Return the [X, Y] coordinate for the center point of the cell that contains the specified text.  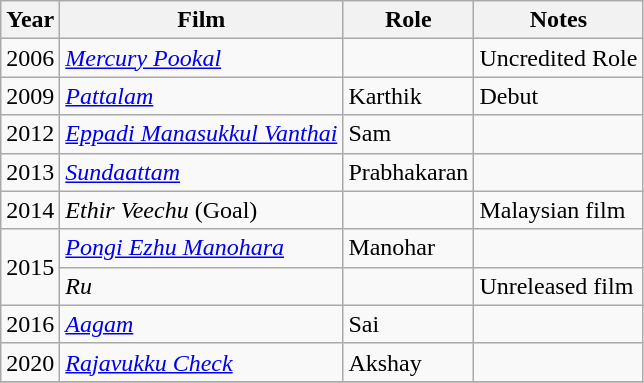
2013 [30, 172]
Sai [408, 324]
Manohar [408, 248]
2020 [30, 362]
Role [408, 20]
2015 [30, 267]
Debut [558, 96]
Aagam [202, 324]
Year [30, 20]
2016 [30, 324]
Unreleased film [558, 286]
Sundaattam [202, 172]
Film [202, 20]
Karthik [408, 96]
2006 [30, 58]
Pattalam [202, 96]
Ethir Veechu (Goal) [202, 210]
Pongi Ezhu Manohara [202, 248]
Uncredited Role [558, 58]
2009 [30, 96]
2014 [30, 210]
Malaysian film [558, 210]
Mercury Pookal [202, 58]
Eppadi Manasukkul Vanthai [202, 134]
Rajavukku Check [202, 362]
Akshay [408, 362]
Prabhakaran [408, 172]
Ru [202, 286]
Sam [408, 134]
2012 [30, 134]
Notes [558, 20]
